Return the (x, y) coordinate for the center point of the cell that contains the specified text.  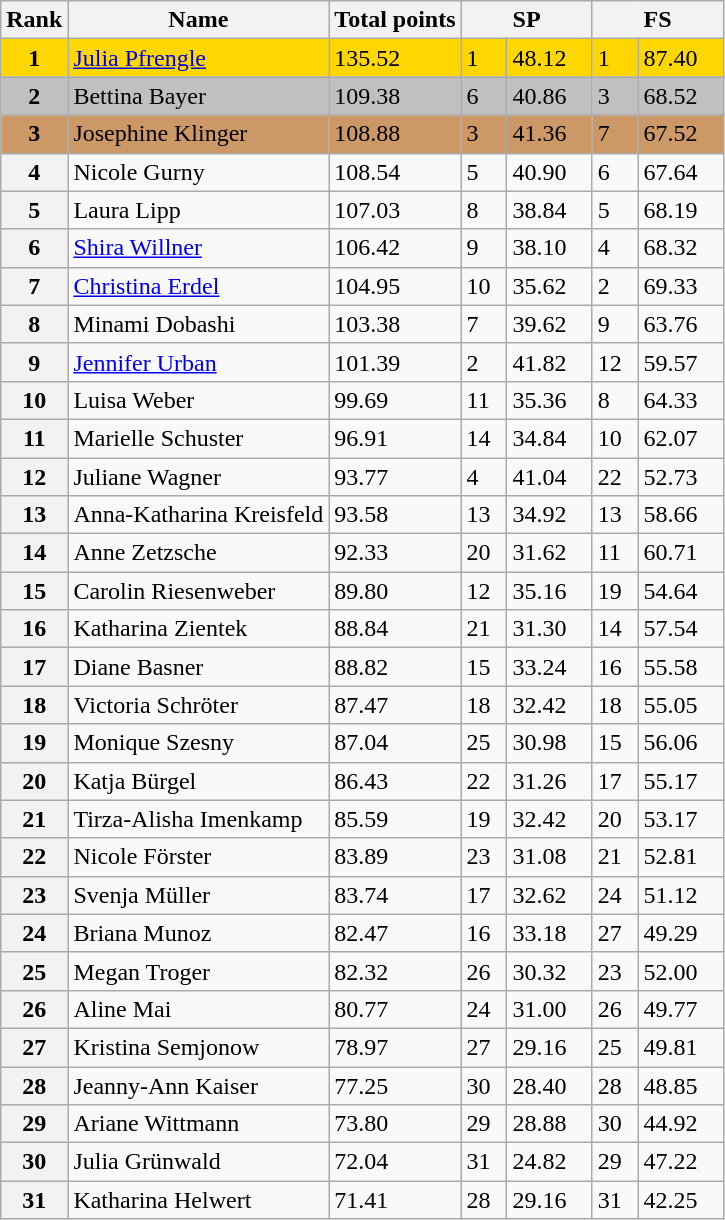
77.25 (395, 1085)
31.26 (550, 781)
35.36 (550, 400)
73.80 (395, 1124)
28.40 (550, 1085)
Julia Pfrengle (198, 58)
96.91 (395, 438)
41.04 (550, 477)
41.36 (550, 134)
SP (526, 20)
54.64 (680, 591)
49.81 (680, 1047)
Name (198, 20)
34.84 (550, 438)
31.08 (550, 857)
59.57 (680, 362)
Ariane Wittmann (198, 1124)
Julia Grünwald (198, 1162)
32.62 (550, 895)
24.82 (550, 1162)
Carolin Riesenweber (198, 591)
62.07 (680, 438)
31.30 (550, 629)
63.76 (680, 324)
35.16 (550, 591)
Anna-Katharina Kreisfeld (198, 515)
135.52 (395, 58)
33.24 (550, 667)
Kristina Semjonow (198, 1047)
52.73 (680, 477)
109.38 (395, 96)
40.90 (550, 172)
FS (658, 20)
Tirza-Alisha Imenkamp (198, 819)
Bettina Bayer (198, 96)
68.52 (680, 96)
40.86 (550, 96)
68.19 (680, 210)
49.77 (680, 1009)
107.03 (395, 210)
44.92 (680, 1124)
47.22 (680, 1162)
87.40 (680, 58)
67.64 (680, 172)
88.82 (395, 667)
Shira Willner (198, 248)
30.32 (550, 971)
41.82 (550, 362)
Monique Szesny (198, 743)
99.69 (395, 400)
103.38 (395, 324)
Marielle Schuster (198, 438)
87.47 (395, 705)
85.59 (395, 819)
58.66 (680, 515)
28.88 (550, 1124)
49.29 (680, 933)
Josephine Klinger (198, 134)
Katharina Zientek (198, 629)
55.05 (680, 705)
108.54 (395, 172)
Megan Troger (198, 971)
86.43 (395, 781)
52.81 (680, 857)
93.77 (395, 477)
Svenja Müller (198, 895)
Jennifer Urban (198, 362)
93.58 (395, 515)
Katja Bürgel (198, 781)
Laura Lipp (198, 210)
Jeanny-Ann Kaiser (198, 1085)
57.54 (680, 629)
80.77 (395, 1009)
72.04 (395, 1162)
Katharina Helwert (198, 1200)
38.84 (550, 210)
69.33 (680, 286)
55.58 (680, 667)
78.97 (395, 1047)
35.62 (550, 286)
82.47 (395, 933)
38.10 (550, 248)
Anne Zetzsche (198, 553)
60.71 (680, 553)
33.18 (550, 933)
31.62 (550, 553)
Luisa Weber (198, 400)
30.98 (550, 743)
67.52 (680, 134)
Briana Munoz (198, 933)
31.00 (550, 1009)
42.25 (680, 1200)
Nicole Förster (198, 857)
Nicole Gurny (198, 172)
68.32 (680, 248)
104.95 (395, 286)
108.88 (395, 134)
48.85 (680, 1085)
Total points (395, 20)
89.80 (395, 591)
101.39 (395, 362)
55.17 (680, 781)
Minami Dobashi (198, 324)
52.00 (680, 971)
82.32 (395, 971)
92.33 (395, 553)
53.17 (680, 819)
39.62 (550, 324)
Aline Mai (198, 1009)
56.06 (680, 743)
83.89 (395, 857)
88.84 (395, 629)
Diane Basner (198, 667)
48.12 (550, 58)
87.04 (395, 743)
83.74 (395, 895)
64.33 (680, 400)
51.12 (680, 895)
Juliane Wagner (198, 477)
Christina Erdel (198, 286)
71.41 (395, 1200)
Rank (34, 20)
34.92 (550, 515)
106.42 (395, 248)
Victoria Schröter (198, 705)
